Capture the cell that displays the provided text and extract its [x, y] central coordinate. 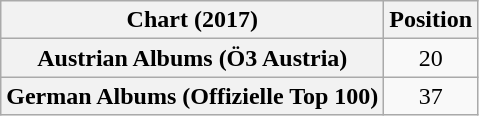
Austrian Albums (Ö3 Austria) [192, 58]
Chart (2017) [192, 20]
German Albums (Offizielle Top 100) [192, 96]
20 [431, 58]
37 [431, 96]
Position [431, 20]
